Extract the (X, Y) coordinate from the center of the cell holding the provided text.  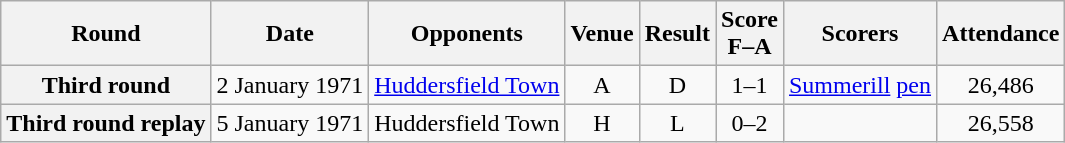
Scorers (860, 34)
Third round replay (106, 123)
Result (677, 34)
26,558 (1001, 123)
Round (106, 34)
1–1 (750, 85)
Opponents (467, 34)
Summerill pen (860, 85)
Third round (106, 85)
L (677, 123)
5 January 1971 (290, 123)
H (602, 123)
2 January 1971 (290, 85)
D (677, 85)
Venue (602, 34)
Attendance (1001, 34)
ScoreF–A (750, 34)
0–2 (750, 123)
Date (290, 34)
26,486 (1001, 85)
A (602, 85)
